Detect which cell encompasses the target text, then output its (X, Y) center coordinate. 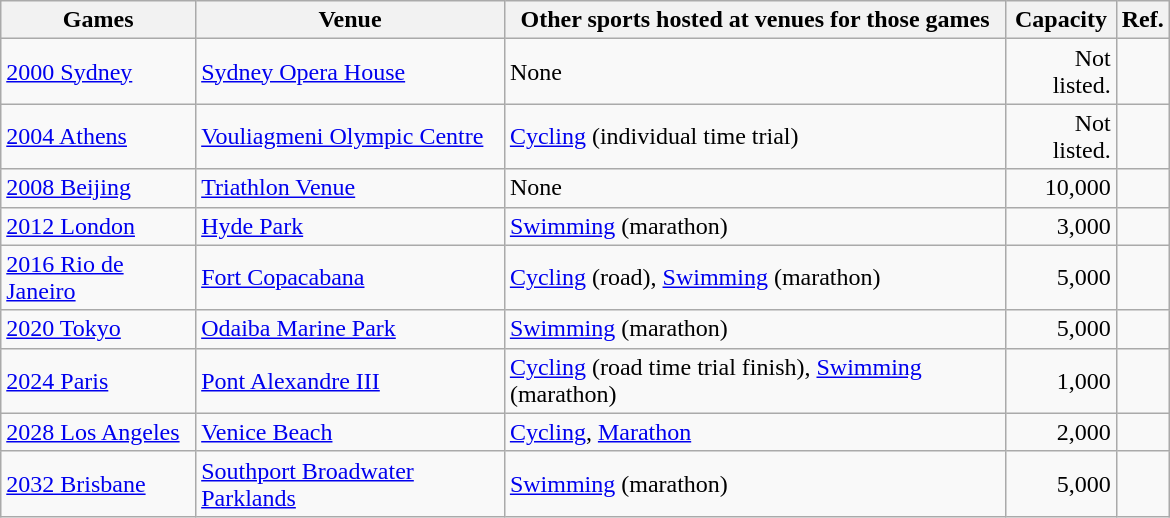
2000 Sydney (98, 72)
Games (98, 20)
2024 Paris (98, 380)
Pont Alexandre III (350, 380)
Cycling, Marathon (754, 432)
1,000 (1061, 380)
2008 Beijing (98, 188)
Southport Broadwater Parklands (350, 484)
Cycling (road), Swimming (marathon) (754, 278)
Ref. (1142, 20)
Triathlon Venue (350, 188)
Fort Copacabana (350, 278)
Other sports hosted at venues for those games (754, 20)
Hyde Park (350, 226)
2020 Tokyo (98, 329)
Odaiba Marine Park (350, 329)
Vouliagmeni Olympic Centre (350, 136)
2016 Rio de Janeiro (98, 278)
Venue (350, 20)
10,000 (1061, 188)
Venice Beach (350, 432)
Cycling (road time trial finish), Swimming (marathon) (754, 380)
Capacity (1061, 20)
2004 Athens (98, 136)
2028 Los Angeles (98, 432)
2012 London (98, 226)
3,000 (1061, 226)
Cycling (individual time trial) (754, 136)
2,000 (1061, 432)
2032 Brisbane (98, 484)
Sydney Opera House (350, 72)
